Locate the cell with the specified text and output its (X, Y) center coordinate. 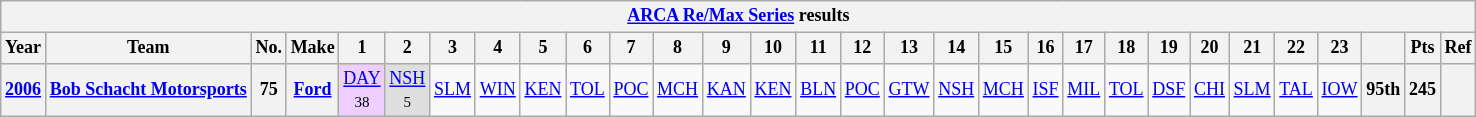
75 (268, 90)
WIN (498, 90)
23 (1340, 48)
9 (726, 48)
KAN (726, 90)
22 (1296, 48)
GTW (909, 90)
15 (1004, 48)
ISF (1046, 90)
No. (268, 48)
14 (956, 48)
7 (631, 48)
21 (1252, 48)
Pts (1423, 48)
3 (453, 48)
245 (1423, 90)
95th (1384, 90)
6 (588, 48)
17 (1084, 48)
1 (362, 48)
Bob Schacht Motorsports (148, 90)
2006 (24, 90)
BLN (818, 90)
CHI (1210, 90)
Team (148, 48)
20 (1210, 48)
Year (24, 48)
Ref (1458, 48)
2 (408, 48)
18 (1126, 48)
NSH (956, 90)
8 (678, 48)
Make (312, 48)
Ford (312, 90)
11 (818, 48)
TAL (1296, 90)
19 (1169, 48)
DSF (1169, 90)
10 (773, 48)
13 (909, 48)
16 (1046, 48)
MIL (1084, 90)
NSH5 (408, 90)
12 (862, 48)
IOW (1340, 90)
4 (498, 48)
DAY38 (362, 90)
ARCA Re/Max Series results (738, 16)
5 (543, 48)
